For the text-containing cell, return its midpoint in (X, Y) coordinate format. 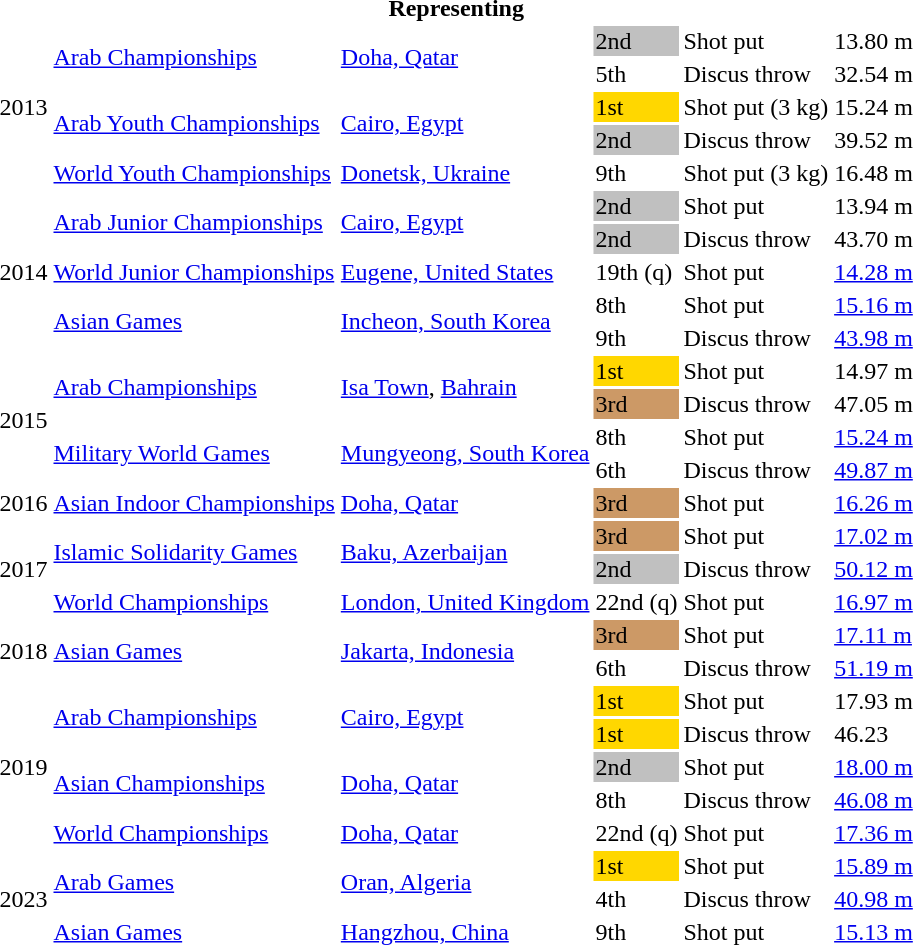
Islamic Solidarity Games (194, 552)
19th (q) (636, 272)
4th (636, 899)
Arab Junior Championships (194, 222)
Arab Games (194, 882)
Isa Town, Bahrain (465, 388)
Eugene, United States (465, 272)
Asian Indoor Championships (194, 503)
Jakarta, Indonesia (465, 652)
Military World Games (194, 454)
Oran, Algeria (465, 882)
World Junior Championships (194, 272)
Incheon, South Korea (465, 322)
Asian Championships (194, 784)
5th (636, 74)
Donetsk, Ukraine (465, 173)
Mungyeong, South Korea (465, 454)
Arab Youth Championships (194, 124)
World Youth Championships (194, 173)
London, United Kingdom (465, 602)
Baku, Azerbaijan (465, 552)
